Capture the cell that displays the provided text and extract its [X, Y] central coordinate. 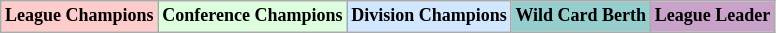
Wild Card Berth [580, 16]
League Leader [712, 16]
Conference Champions [252, 16]
League Champions [80, 16]
Division Champions [429, 16]
